Locate the cell with the specified text and output its (X, Y) center coordinate. 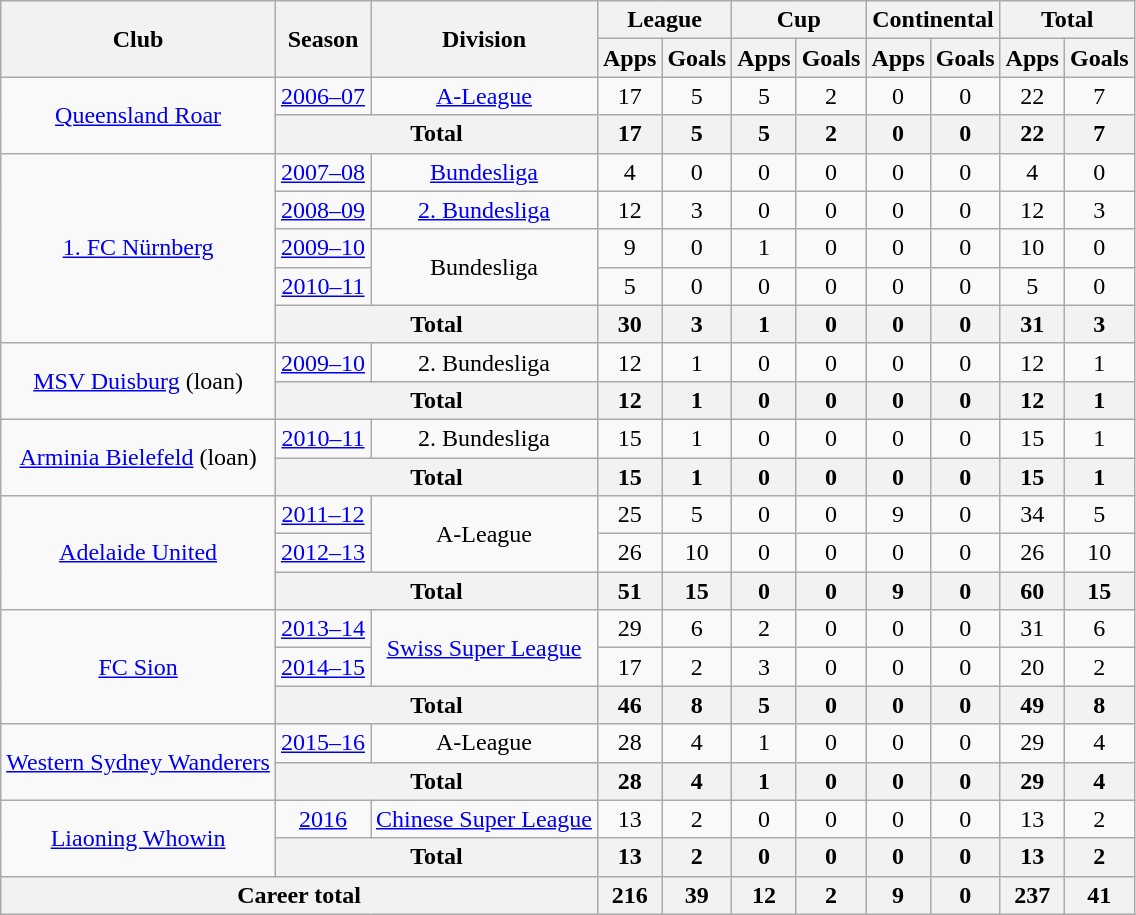
2014–15 (322, 667)
Queensland Roar (138, 115)
46 (629, 705)
2013–14 (322, 629)
60 (1032, 591)
Arminia Bielefeld (loan) (138, 457)
2008–09 (322, 210)
34 (1032, 515)
39 (697, 895)
MSV Duisburg (loan) (138, 381)
30 (629, 324)
Division (484, 39)
Career total (300, 895)
51 (629, 591)
41 (1099, 895)
Adelaide United (138, 553)
2012–13 (322, 553)
Liaoning Whowin (138, 838)
49 (1032, 705)
Season (322, 39)
2016 (322, 819)
Swiss Super League (484, 648)
FC Sion (138, 667)
20 (1032, 667)
Cup (799, 20)
League (664, 20)
237 (1032, 895)
2011–12 (322, 515)
216 (629, 895)
Chinese Super League (484, 819)
Western Sydney Wanderers (138, 762)
25 (629, 515)
1. FC Nürnberg (138, 248)
2015–16 (322, 743)
Club (138, 39)
Continental (933, 20)
2006–07 (322, 96)
2007–08 (322, 172)
